Return [x, y] of the center of cell containing provided text 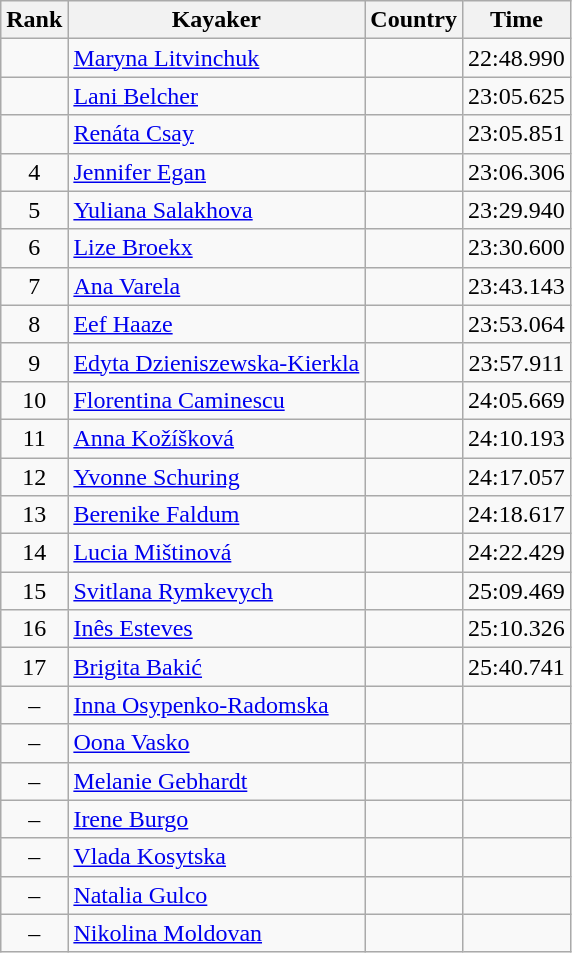
24:22.429 [517, 553]
25:09.469 [517, 591]
24:17.057 [517, 477]
Florentina Caminescu [216, 400]
16 [34, 629]
Vlada Kosytska [216, 857]
Yuliana Salakhova [216, 210]
Lize Broekx [216, 248]
15 [34, 591]
9 [34, 362]
Country [414, 20]
Jennifer Egan [216, 172]
14 [34, 553]
22:48.990 [517, 58]
12 [34, 477]
25:40.741 [517, 667]
Anna Kožíšková [216, 438]
Melanie Gebhardt [216, 781]
Svitlana Rymkevych [216, 591]
17 [34, 667]
11 [34, 438]
5 [34, 210]
23:43.143 [517, 286]
10 [34, 400]
8 [34, 324]
Inês Esteves [216, 629]
23:29.940 [517, 210]
Rank [34, 20]
6 [34, 248]
4 [34, 172]
25:10.326 [517, 629]
23:57.911 [517, 362]
Irene Burgo [216, 819]
Oona Vasko [216, 743]
Renáta Csay [216, 134]
24:18.617 [517, 515]
Inna Osypenko-Radomska [216, 705]
Berenike Faldum [216, 515]
23:06.306 [517, 172]
23:30.600 [517, 248]
Time [517, 20]
Kayaker [216, 20]
23:53.064 [517, 324]
Brigita Bakić [216, 667]
Eef Haaze [216, 324]
23:05.625 [517, 96]
Lucia Mištinová [216, 553]
Lani Belcher [216, 96]
7 [34, 286]
24:10.193 [517, 438]
Natalia Gulco [216, 895]
Edyta Dzieniszewska-Kierkla [216, 362]
Maryna Litvinchuk [216, 58]
24:05.669 [517, 400]
Yvonne Schuring [216, 477]
23:05.851 [517, 134]
Ana Varela [216, 286]
13 [34, 515]
Nikolina Moldovan [216, 933]
